Detect which cell encompasses the target text, then output its (X, Y) center coordinate. 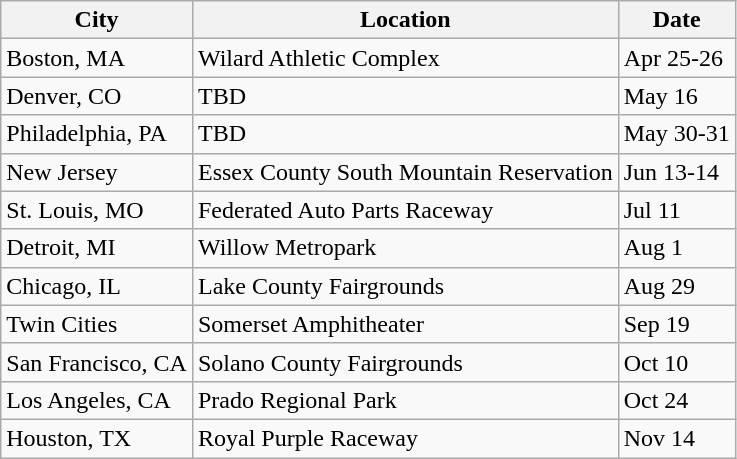
New Jersey (97, 172)
Solano County Fairgrounds (405, 362)
Aug 29 (676, 286)
Chicago, IL (97, 286)
St. Louis, MO (97, 210)
City (97, 20)
Prado Regional Park (405, 400)
Date (676, 20)
Jun 13-14 (676, 172)
Federated Auto Parts Raceway (405, 210)
Detroit, MI (97, 248)
Royal Purple Raceway (405, 438)
Lake County Fairgrounds (405, 286)
Los Angeles, CA (97, 400)
Sep 19 (676, 324)
Essex County South Mountain Reservation (405, 172)
Oct 24 (676, 400)
May 30-31 (676, 134)
Aug 1 (676, 248)
Location (405, 20)
Oct 10 (676, 362)
Jul 11 (676, 210)
Somerset Amphitheater (405, 324)
May 16 (676, 96)
Boston, MA (97, 58)
Willow Metropark (405, 248)
Twin Cities (97, 324)
Wilard Athletic Complex (405, 58)
Houston, TX (97, 438)
Philadelphia, PA (97, 134)
Apr 25-26 (676, 58)
Nov 14 (676, 438)
Denver, CO (97, 96)
San Francisco, CA (97, 362)
